Return [X, Y] of the center of cell containing provided text 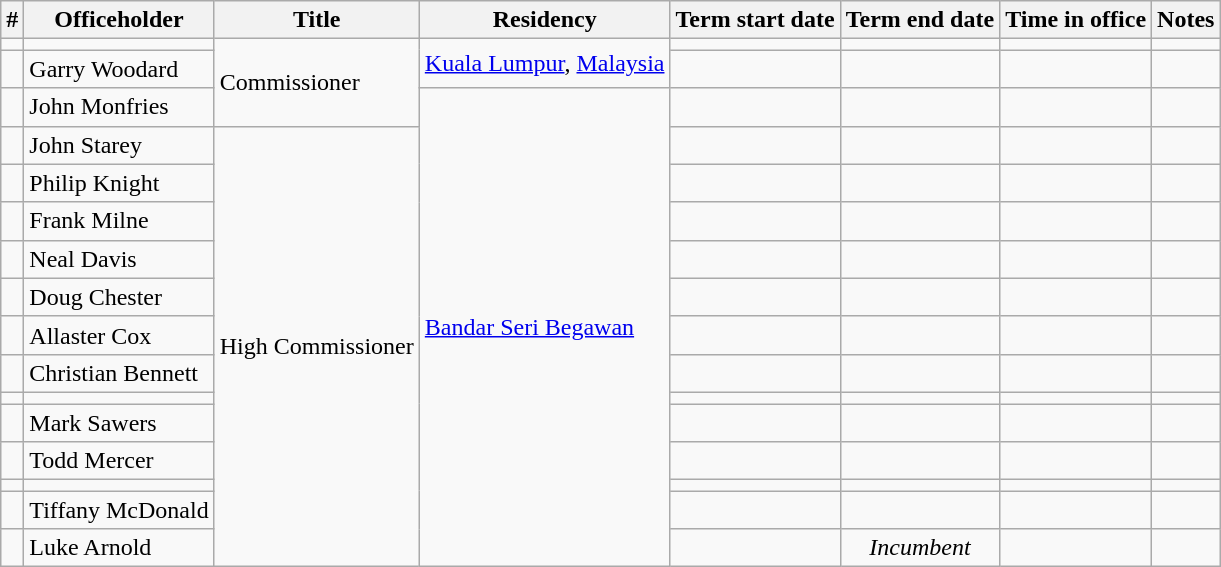
Bandar Seri Begawan [544, 328]
Notes [1186, 20]
Doug Chester [119, 297]
Neal Davis [119, 259]
Term start date [755, 20]
Philip Knight [119, 183]
Residency [544, 20]
High Commissioner [316, 346]
Frank Milne [119, 221]
# [12, 20]
John Monfries [119, 107]
Garry Woodard [119, 69]
Tiffany McDonald [119, 510]
John Starey [119, 145]
Term end date [920, 20]
Officeholder [119, 20]
Incumbent [920, 548]
Luke Arnold [119, 548]
Kuala Lumpur, Malaysia [544, 64]
Commissioner [316, 82]
Christian Bennett [119, 373]
Time in office [1076, 20]
Allaster Cox [119, 335]
Todd Mercer [119, 461]
Mark Sawers [119, 423]
Title [316, 20]
